Determine the (X, Y) coordinate at the center of the cell enclosing the given text.  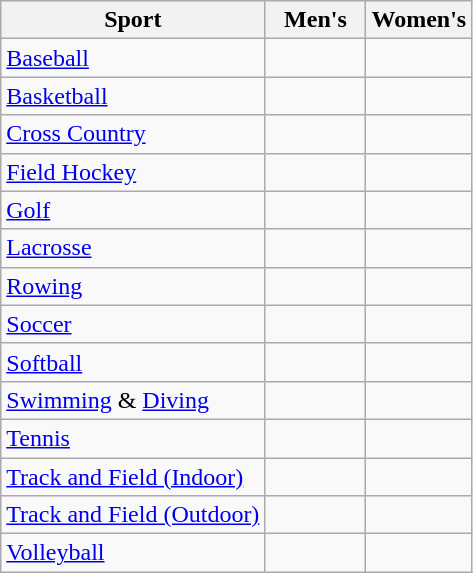
Track and Field (Indoor) (133, 477)
Basketball (133, 96)
Track and Field (Outdoor) (133, 515)
Sport (133, 20)
Softball (133, 362)
Baseball (133, 58)
Golf (133, 210)
Soccer (133, 324)
Lacrosse (133, 248)
Rowing (133, 286)
Field Hockey (133, 172)
Men's (316, 20)
Women's (419, 20)
Tennis (133, 438)
Volleyball (133, 553)
Swimming & Diving (133, 400)
Cross Country (133, 134)
